Locate the cell with the specified text and output its [X, Y] center coordinate. 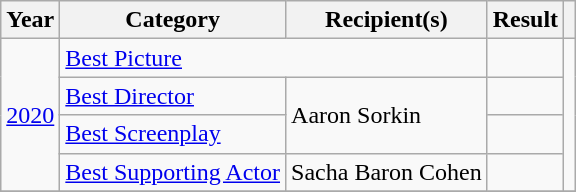
Category [173, 20]
Year [30, 20]
Sacha Baron Cohen [387, 172]
Best Picture [274, 58]
Best Director [173, 96]
Aaron Sorkin [387, 115]
Best Supporting Actor [173, 172]
Best Screenplay [173, 134]
Result [525, 20]
Recipient(s) [387, 20]
2020 [30, 115]
